Search for the cell housing the specified text and yield its [X, Y] center coordinate. 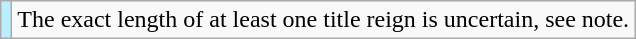
The exact length of at least one title reign is uncertain, see note. [324, 20]
